Return the [X, Y] coordinate for the center point of the cell that contains the specified text.  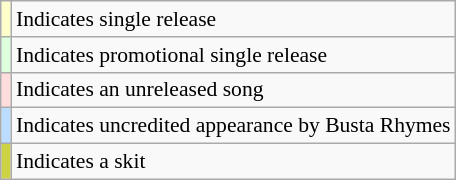
Indicates an unreleased song [234, 90]
Indicates uncredited appearance by Busta Rhymes [234, 126]
Indicates single release [234, 19]
Indicates a skit [234, 162]
Indicates promotional single release [234, 55]
